Output the (X, Y) coordinate of the center of the cell containing the given text.  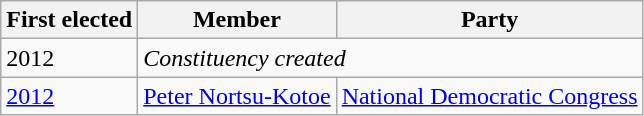
First elected (70, 20)
Party (490, 20)
Member (237, 20)
Peter Nortsu-Kotoe (237, 96)
National Democratic Congress (490, 96)
Constituency created (390, 58)
